For the text-containing cell, return its midpoint in (X, Y) coordinate format. 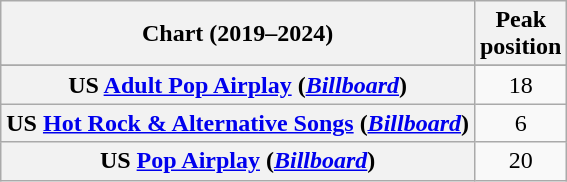
Chart (2019–2024) (238, 34)
Peakposition (520, 34)
US Hot Rock & Alternative Songs (Billboard) (238, 123)
6 (520, 123)
US Adult Pop Airplay (Billboard) (238, 85)
US Pop Airplay (Billboard) (238, 161)
20 (520, 161)
18 (520, 85)
